Pinpoint the cell where the given text exists, returning its [X, Y] midpoint coordinate. 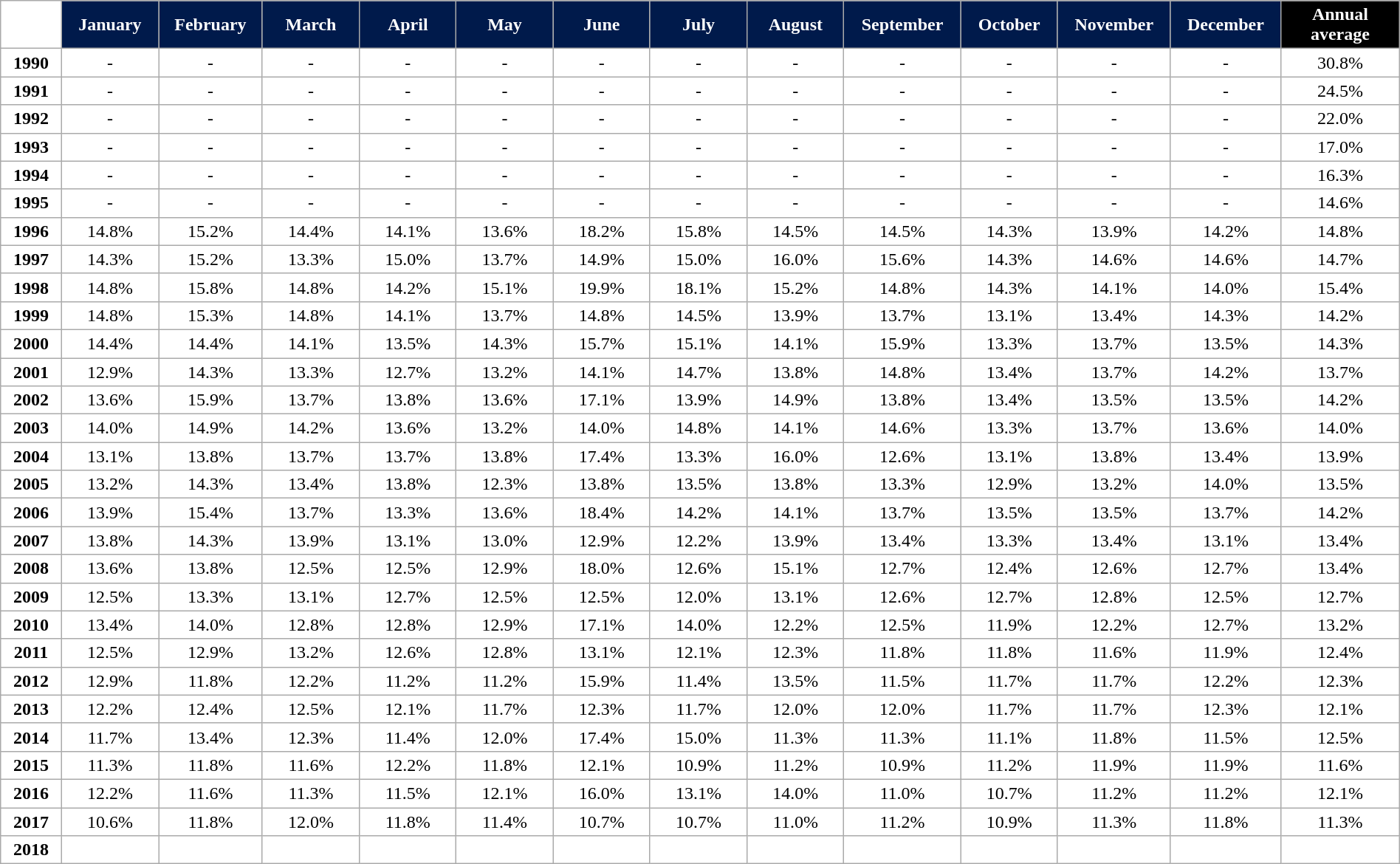
1998 [31, 287]
2004 [31, 456]
11.1% [1009, 737]
2012 [31, 681]
June [601, 25]
17.0% [1341, 147]
22.0% [1341, 119]
15.7% [601, 343]
1993 [31, 147]
November [1114, 25]
December [1226, 25]
2005 [31, 484]
2015 [31, 765]
Annual average [1341, 25]
1992 [31, 119]
30.8% [1341, 63]
2017 [31, 822]
May [505, 25]
2003 [31, 428]
1999 [31, 315]
13.0% [505, 541]
18.2% [601, 231]
August [796, 25]
15.3% [211, 315]
2011 [31, 653]
2001 [31, 371]
2002 [31, 400]
2013 [31, 709]
24.5% [1341, 91]
2018 [31, 850]
18.0% [601, 569]
2014 [31, 737]
October [1009, 25]
10.6% [109, 822]
2016 [31, 793]
2009 [31, 597]
April [408, 25]
September [902, 25]
19.9% [601, 287]
March [310, 25]
1991 [31, 91]
February [211, 25]
July [699, 25]
18.4% [601, 512]
18.1% [699, 287]
2000 [31, 343]
1990 [31, 63]
15.6% [902, 259]
January [109, 25]
1994 [31, 175]
16.3% [1341, 175]
1997 [31, 259]
1996 [31, 231]
2010 [31, 625]
1995 [31, 203]
2008 [31, 569]
2006 [31, 512]
2007 [31, 541]
